Capture the cell that displays the provided text and extract its (x, y) central coordinate. 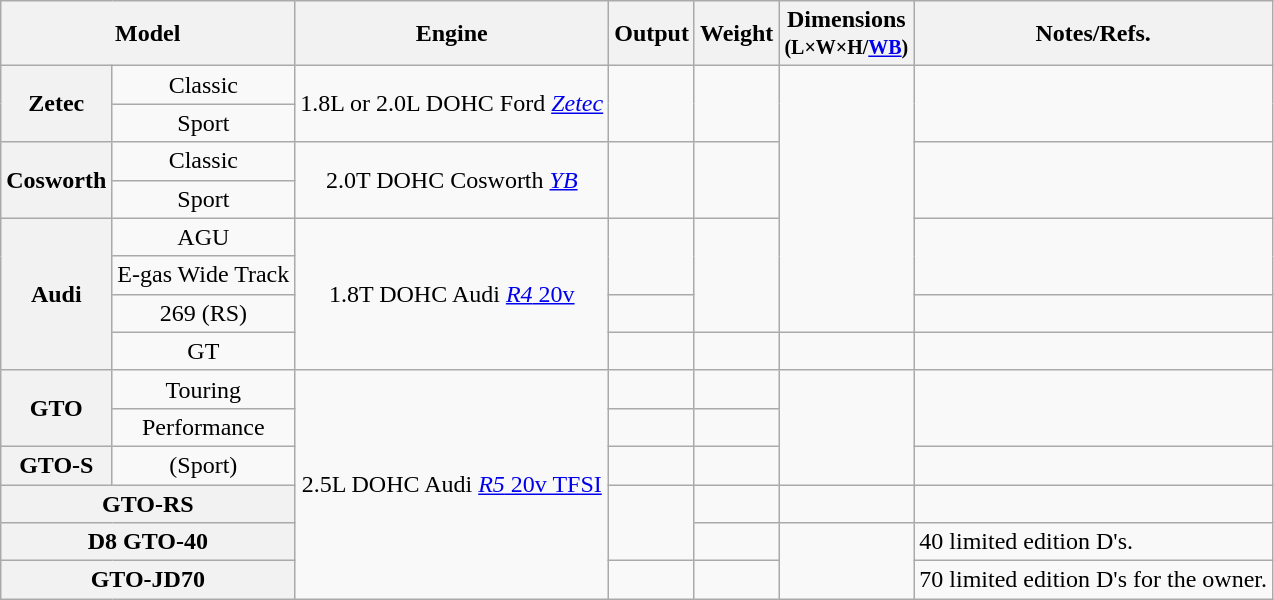
(Sport) (204, 465)
Dimensions(L×W×H/WB) (846, 34)
70 limited edition D's for the owner. (1094, 580)
Model (148, 34)
2.0T DOHC Cosworth YB (452, 180)
Cosworth (56, 180)
1.8L or 2.0L DOHC Ford Zetec (452, 104)
2.5L DOHC Audi R5 20v TFSI (452, 484)
269 (RS) (204, 313)
GTO-RS (148, 503)
E-gas Wide Track (204, 275)
Output (652, 34)
Touring (204, 389)
GT (204, 351)
Weight (736, 34)
GTO (56, 408)
Engine (452, 34)
GTO-JD70 (148, 580)
Notes/Refs. (1094, 34)
Audi (56, 294)
1.8T DOHC Audi R4 20v (452, 294)
Zetec (56, 104)
AGU (204, 237)
Performance (204, 427)
D8 GTO-40 (148, 542)
GTO-S (56, 465)
40 limited edition D's. (1094, 542)
